Return the [X, Y] coordinate for the center point of the cell that contains the specified text.  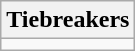
Tiebreakers [68, 20]
